Provide the (X, Y) coordinate of the cell's center where the given text is located.  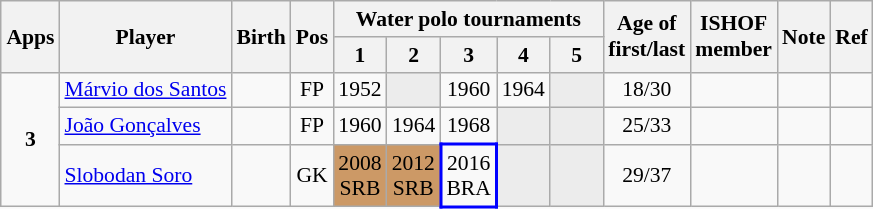
1968 (469, 126)
João Gonçalves (145, 126)
ISHOFmember (734, 36)
1952 (360, 90)
1 (360, 55)
Birth (260, 36)
Slobodan Soro (145, 176)
25/33 (646, 126)
4 (524, 55)
2 (414, 55)
Pos (312, 36)
Apps (30, 36)
Player (145, 36)
2012SRB (414, 176)
Note (804, 36)
GK (312, 176)
2016BRA (469, 176)
Age offirst/last (646, 36)
Water polo tournaments (468, 19)
5 (576, 55)
Ref (851, 36)
Márvio dos Santos (145, 90)
18/30 (646, 90)
2008SRB (360, 176)
29/37 (646, 176)
